Locate the cell with the specified text and output its (X, Y) center coordinate. 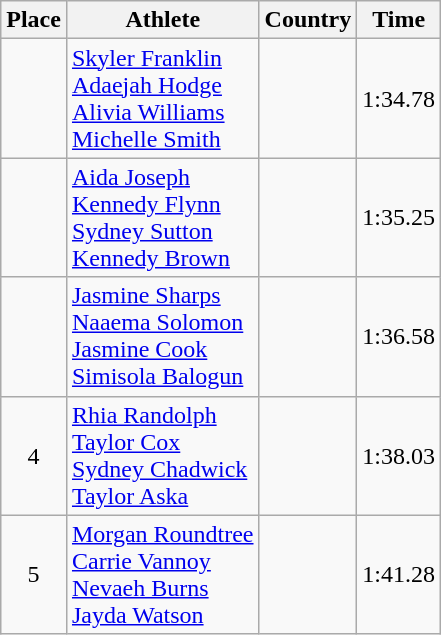
5 (34, 574)
Skyler FranklinAdaejah HodgeAlivia WilliamsMichelle Smith (162, 98)
Aida JosephKennedy FlynnSydney SuttonKennedy Brown (162, 218)
1:34.78 (399, 98)
4 (34, 456)
Rhia RandolphTaylor CoxSydney ChadwickTaylor Aska (162, 456)
Morgan RoundtreeCarrie VannoyNevaeh BurnsJayda Watson (162, 574)
Athlete (162, 20)
1:35.25 (399, 218)
1:41.28 (399, 574)
Jasmine SharpsNaaema SolomonJasmine CookSimisola Balogun (162, 336)
1:36.58 (399, 336)
Place (34, 20)
Country (308, 20)
1:38.03 (399, 456)
Time (399, 20)
